Output the [x, y] coordinate of the center of the cell containing the given text.  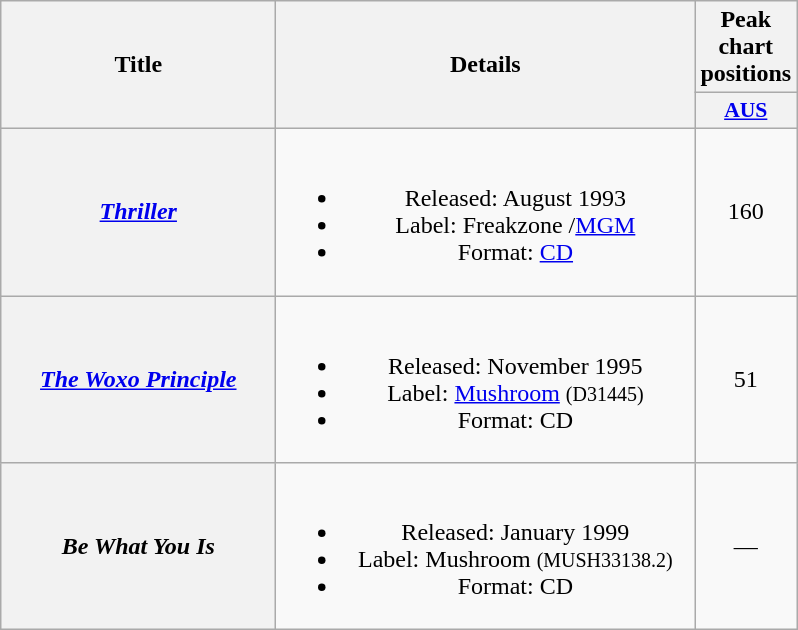
Title [138, 65]
Released: August 1993Label: Freakzone /MGM Format: CD [486, 212]
160 [746, 212]
Be What You Is [138, 546]
51 [746, 380]
Released: January 1999Label: Mushroom (MUSH33138.2)Format: CD [486, 546]
Thriller [138, 212]
Details [486, 65]
— [746, 546]
Peak chart positions [746, 47]
AUS [746, 111]
The Woxo Principle [138, 380]
Released: November 1995Label: Mushroom (D31445)Format: CD [486, 380]
